Determine the (x, y) coordinate at the center of the cell enclosing the given text.  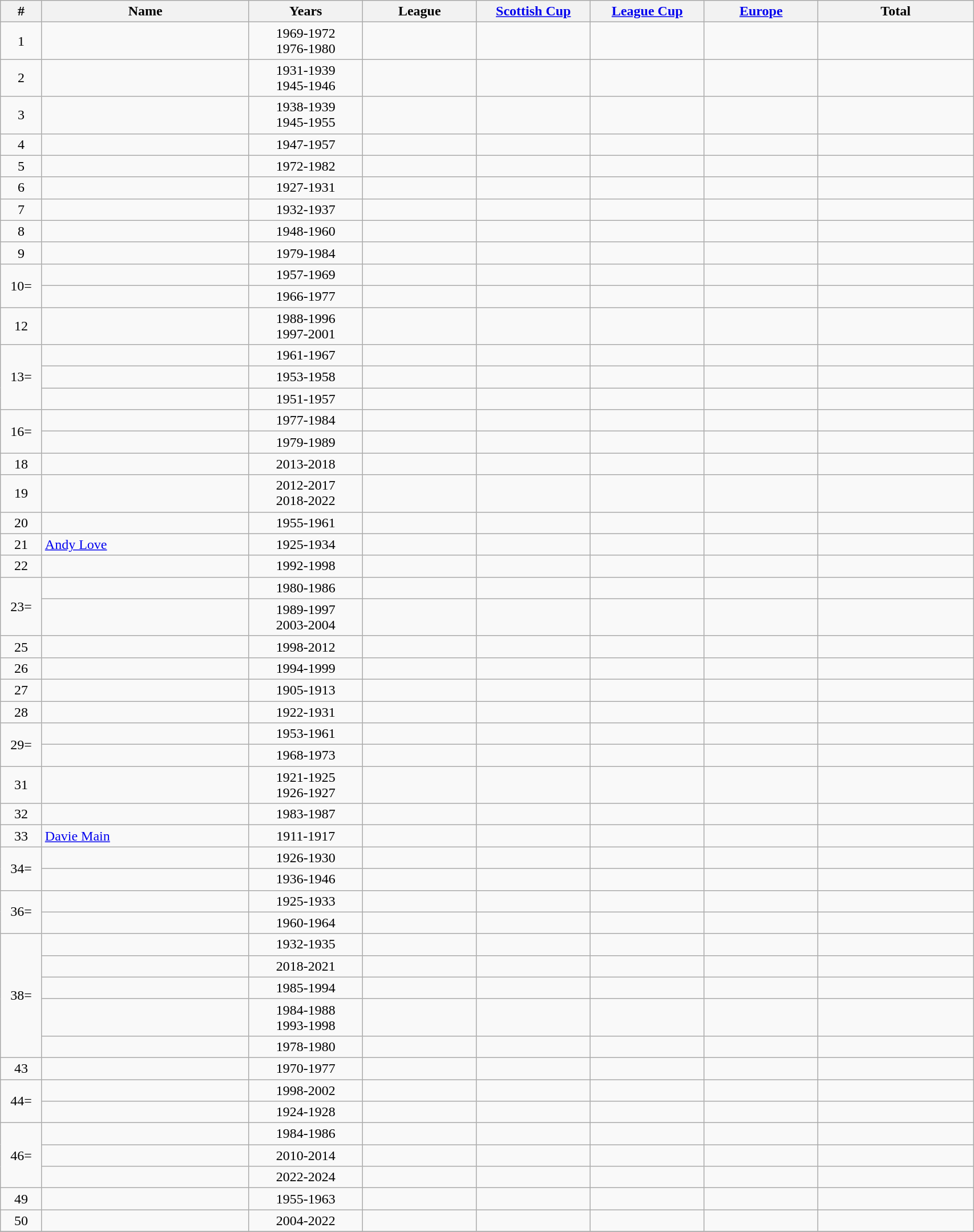
Years (306, 11)
1988-19961997-2001 (306, 325)
2022-2024 (306, 1177)
5 (22, 166)
1955-1961 (306, 523)
3 (22, 115)
1953-1961 (306, 734)
27 (22, 690)
1 (22, 41)
34= (22, 869)
Europe (761, 11)
Total (896, 11)
League (420, 11)
1932-1935 (306, 944)
21 (22, 544)
# (22, 11)
6 (22, 188)
43 (22, 1068)
1970-1977 (306, 1068)
1925-1933 (306, 901)
8 (22, 231)
12 (22, 325)
44= (22, 1101)
Name (145, 11)
19 (22, 493)
1977-1984 (306, 421)
16= (22, 431)
1961-1967 (306, 356)
1966-1977 (306, 296)
1911-1917 (306, 836)
1922-1931 (306, 712)
1969-19721976-1980 (306, 41)
Andy Love (145, 544)
7 (22, 209)
1953-1958 (306, 377)
49 (22, 1199)
46= (22, 1156)
22 (22, 566)
1985-1994 (306, 988)
1925-1934 (306, 544)
2013-2018 (306, 464)
1921-19251926-1927 (306, 785)
25 (22, 647)
1936-1946 (306, 879)
Davie Main (145, 836)
1926-1930 (306, 858)
1968-1973 (306, 756)
20 (22, 523)
1951-1957 (306, 399)
1979-1989 (306, 442)
33 (22, 836)
1960-1964 (306, 923)
1957-1969 (306, 274)
2004-2022 (306, 1221)
29= (22, 745)
1984-19881993-1998 (306, 1017)
Scottish Cup (534, 11)
1927-1931 (306, 188)
1978-1980 (306, 1047)
1905-1913 (306, 690)
2 (22, 78)
31 (22, 785)
36= (22, 912)
10= (22, 285)
4 (22, 144)
1989-19972003-2004 (306, 617)
32 (22, 814)
2018-2021 (306, 966)
1948-1960 (306, 231)
1955-1963 (306, 1199)
1998-2002 (306, 1090)
League Cup (648, 11)
1932-1937 (306, 209)
13= (22, 377)
1938-19391945-1955 (306, 115)
28 (22, 712)
1994-1999 (306, 668)
1998-2012 (306, 647)
18 (22, 464)
26 (22, 668)
1931-19391945-1946 (306, 78)
1979-1984 (306, 253)
1924-1928 (306, 1112)
1992-1998 (306, 566)
1972-1982 (306, 166)
1984-1986 (306, 1134)
2012-20172018-2022 (306, 493)
2010-2014 (306, 1156)
50 (22, 1221)
38= (22, 995)
1983-1987 (306, 814)
9 (22, 253)
1947-1957 (306, 144)
1980-1986 (306, 588)
23= (22, 606)
